For the text-containing cell, return its midpoint in (x, y) coordinate format. 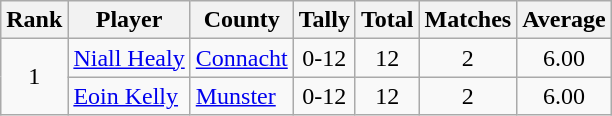
County (242, 20)
Average (564, 20)
Matches (468, 20)
Player (129, 20)
Niall Healy (129, 58)
1 (34, 77)
Connacht (242, 58)
Tally (324, 20)
Eoin Kelly (129, 96)
Rank (34, 20)
Munster (242, 96)
Total (387, 20)
